Return the (x, y) coordinate for the center point of the cell that contains the specified text.  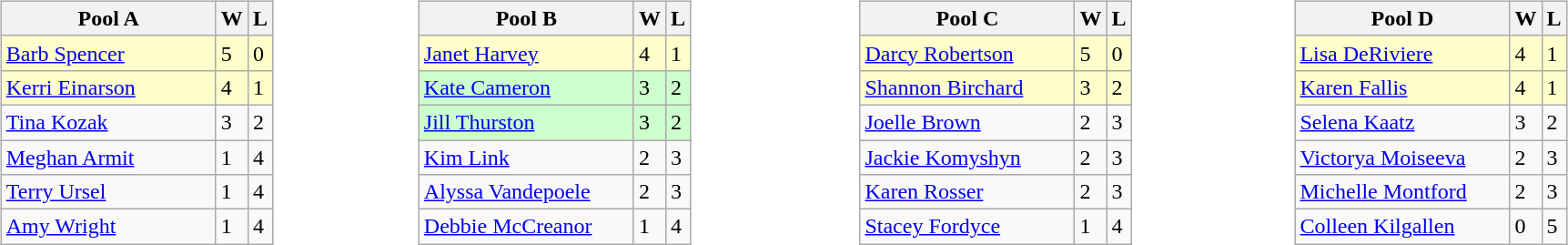
Karen Fallis (1402, 87)
Joelle Brown (967, 122)
Jill Thurston (526, 122)
Lisa DeRiviere (1402, 53)
Michelle Montford (1402, 192)
Karen Rosser (967, 192)
Pool A (108, 18)
Kerri Einarson (108, 87)
Jackie Komyshyn (967, 158)
Kim Link (526, 158)
Meghan Armit (108, 158)
Kate Cameron (526, 87)
Victorya Moiseeva (1402, 158)
Janet Harvey (526, 53)
Terry Ursel (108, 192)
Alyssa Vandepoele (526, 192)
Pool D (1402, 18)
Barb Spencer (108, 53)
Darcy Robertson (967, 53)
Shannon Birchard (967, 87)
Selena Kaatz (1402, 122)
Debbie McCreanor (526, 227)
Pool C (967, 18)
Amy Wright (108, 227)
Colleen Kilgallen (1402, 227)
Pool B (526, 18)
Stacey Fordyce (967, 227)
Tina Kozak (108, 122)
